Locate the cell with the specified text and output its (x, y) center coordinate. 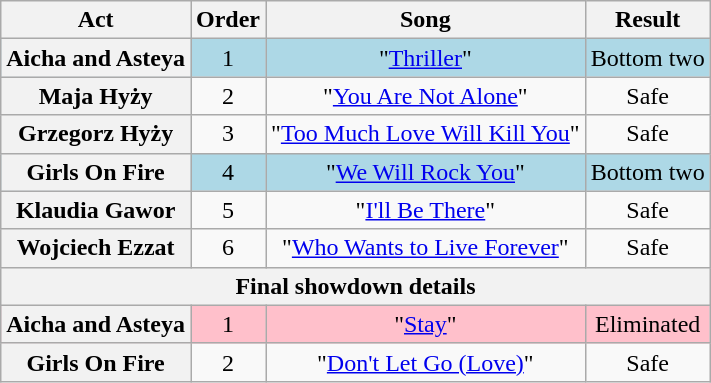
"Stay" (426, 324)
5 (228, 210)
Eliminated (648, 324)
"You Are Not Alone" (426, 96)
Result (648, 20)
3 (228, 134)
"Thriller" (426, 58)
6 (228, 248)
Song (426, 20)
Order (228, 20)
Final showdown details (356, 286)
"We Will Rock You" (426, 172)
Act (96, 20)
"I'll Be There" (426, 210)
Grzegorz Hyży (96, 134)
Klaudia Gawor (96, 210)
"Too Much Love Will Kill You" (426, 134)
Wojciech Ezzat (96, 248)
Maja Hyży (96, 96)
4 (228, 172)
"Don't Let Go (Love)" (426, 362)
"Who Wants to Live Forever" (426, 248)
